Scan for the cell matching the given text and deliver its [x, y] coordinate at center. 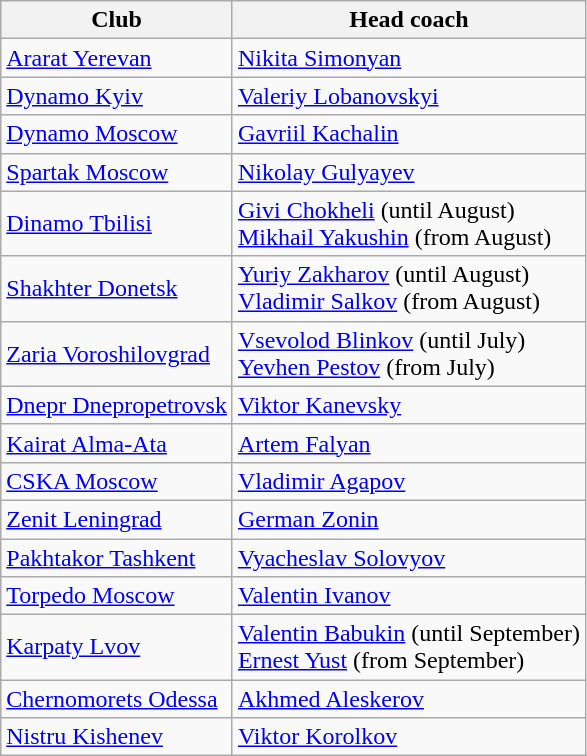
Valentin Babukin (until September)Ernest Yust (from September) [408, 648]
Gavriil Kachalin [408, 134]
Dinamo Tbilisi [117, 224]
Nikolay Gulyayev [408, 172]
Nistru Kishenev [117, 737]
Head coach [408, 20]
Viktor Korolkov [408, 737]
Valentin Ivanov [408, 596]
Zenit Leningrad [117, 519]
Chernomorets Odessa [117, 699]
Pakhtakor Tashkent [117, 557]
Viktor Kanevsky [408, 405]
CSKA Moscow [117, 481]
Givi Chokheli (until August)Mikhail Yakushin (from August) [408, 224]
Shakhter Donetsk [117, 288]
Dynamo Kyiv [117, 96]
Karpaty Lvov [117, 648]
Yuriy Zakharov (until August)Vladimir Salkov (from August) [408, 288]
Dnepr Dnepropetrovsk [117, 405]
Vladimir Agapov [408, 481]
Spartak Moscow [117, 172]
Torpedo Moscow [117, 596]
Ararat Yerevan [117, 58]
Dynamo Moscow [117, 134]
Nikita Simonyan [408, 58]
Valeriy Lobanovskyi [408, 96]
Kairat Alma-Ata [117, 443]
German Zonin [408, 519]
Akhmed Aleskerov [408, 699]
Club [117, 20]
Zaria Voroshilovgrad [117, 354]
Vyacheslav Solovyov [408, 557]
Vsevolod Blinkov (until July)Yevhen Pestov (from July) [408, 354]
Artem Falyan [408, 443]
